Return (X, Y) of the center of cell containing provided text 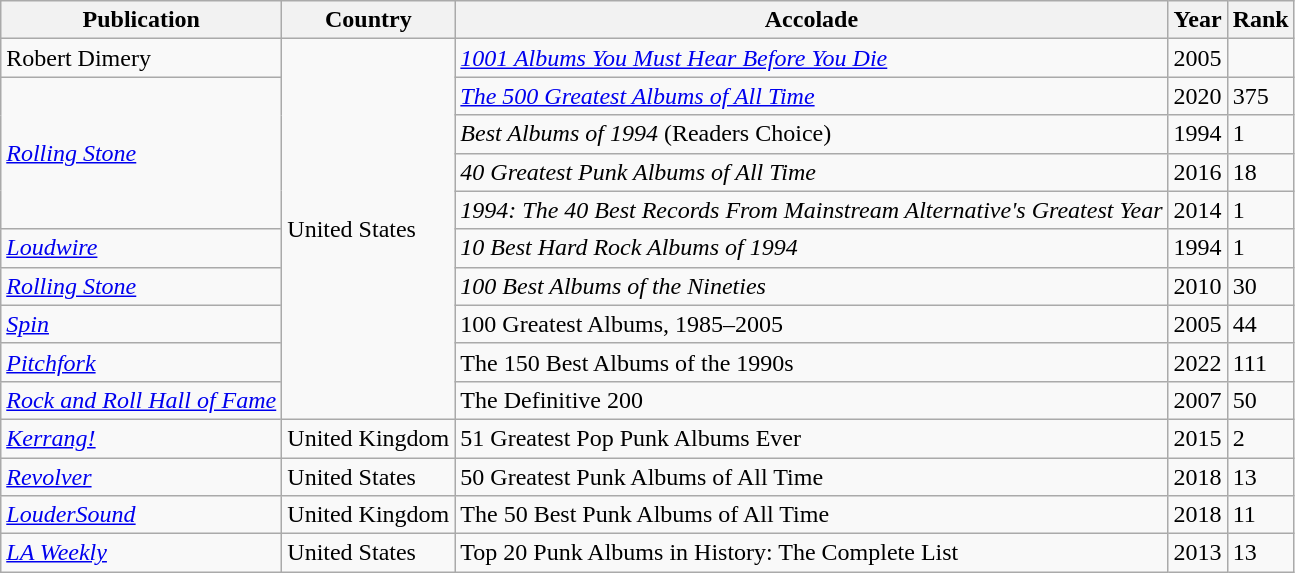
50 (1260, 400)
Spin (142, 324)
2015 (1198, 438)
2020 (1198, 96)
100 Greatest Albums, 1985–2005 (812, 324)
2 (1260, 438)
LouderSound (142, 515)
1994: The 40 Best Records From Mainstream Alternative's Greatest Year (812, 210)
Pitchfork (142, 362)
44 (1260, 324)
The 150 Best Albums of the 1990s (812, 362)
51 Greatest Pop Punk Albums Ever (812, 438)
2013 (1198, 553)
Publication (142, 20)
100 Best Albums of the Nineties (812, 286)
40 Greatest Punk Albums of All Time (812, 172)
2007 (1198, 400)
The 50 Best Punk Albums of All Time (812, 515)
Kerrang! (142, 438)
2022 (1198, 362)
375 (1260, 96)
11 (1260, 515)
The 500 Greatest Albums of All Time (812, 96)
LA Weekly (142, 553)
Rock and Roll Hall of Fame (142, 400)
Rank (1260, 20)
Revolver (142, 477)
30 (1260, 286)
1001 Albums You Must Hear Before You Die (812, 58)
Accolade (812, 20)
Best Albums of 1994 (Readers Choice) (812, 134)
111 (1260, 362)
2010 (1198, 286)
18 (1260, 172)
Top 20 Punk Albums in History: The Complete List (812, 553)
The Definitive 200 (812, 400)
2016 (1198, 172)
Robert Dimery (142, 58)
2014 (1198, 210)
50 Greatest Punk Albums of All Time (812, 477)
Country (368, 20)
Loudwire (142, 248)
Year (1198, 20)
10 Best Hard Rock Albums of 1994 (812, 248)
